Pinpoint the cell where the given text exists, returning its (x, y) midpoint coordinate. 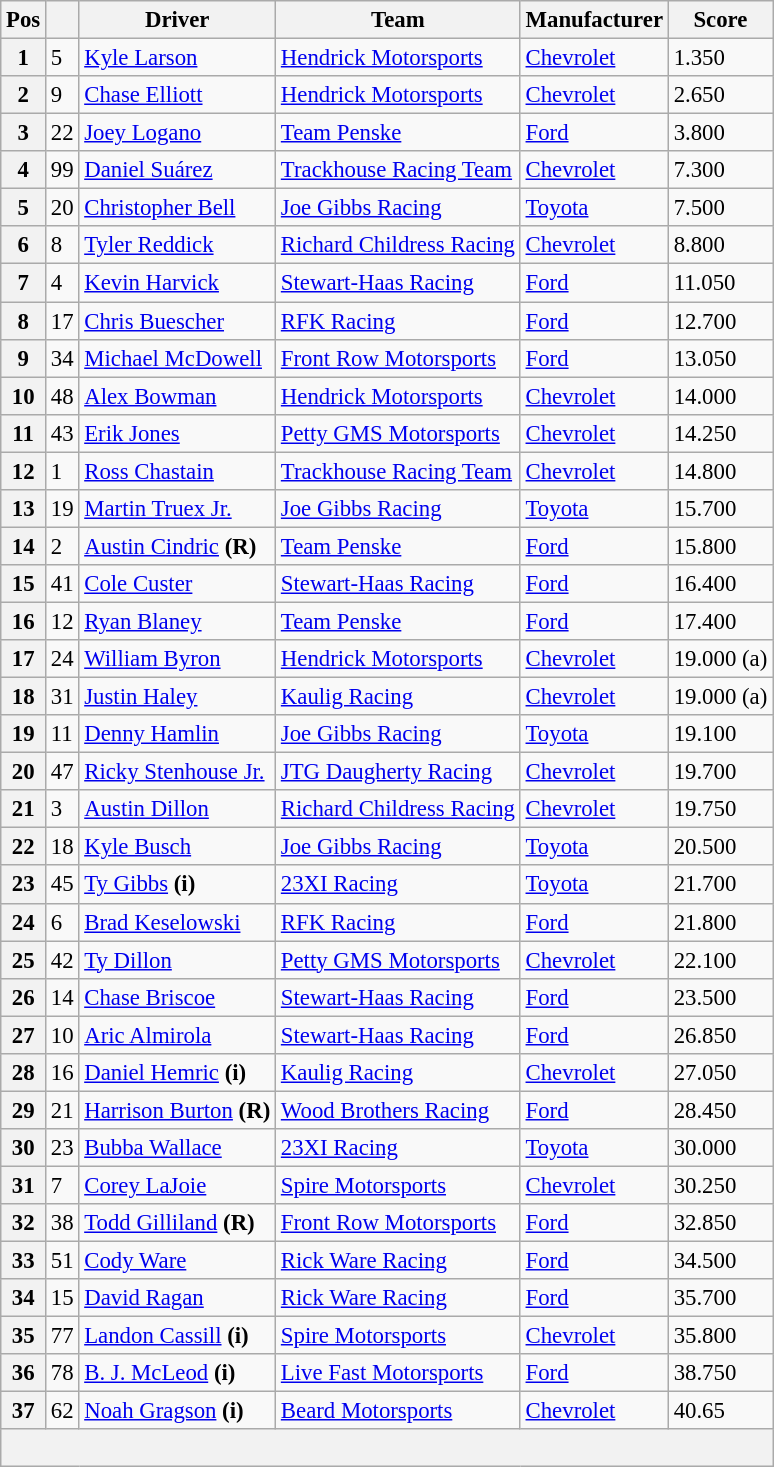
14.800 (720, 471)
36 (24, 1373)
13.050 (720, 358)
32 (24, 1223)
Wood Brothers Racing (398, 1110)
Kevin Harvick (178, 283)
Corey LaJoie (178, 1185)
28.450 (720, 1110)
Harrison Burton (R) (178, 1110)
Live Fast Motorsports (398, 1373)
Ty Gibbs (i) (178, 885)
33 (24, 1261)
27 (24, 1035)
30.000 (720, 1148)
29 (24, 1110)
51 (62, 1261)
99 (62, 170)
Ross Chastain (178, 471)
Aric Almirola (178, 1035)
B. J. McLeod (i) (178, 1373)
Manufacturer (594, 20)
Austin Cindric (R) (178, 546)
Ricky Stenhouse Jr. (178, 772)
41 (62, 584)
32.850 (720, 1223)
77 (62, 1336)
12.700 (720, 321)
7.500 (720, 208)
Erik Jones (178, 433)
Driver (178, 20)
11.050 (720, 283)
Daniel Hemric (i) (178, 1073)
Chase Briscoe (178, 997)
35.700 (720, 1298)
Michael McDowell (178, 358)
78 (62, 1373)
Justin Haley (178, 697)
8.800 (720, 245)
Pos (24, 20)
Score (720, 20)
35 (24, 1336)
Martin Truex Jr. (178, 509)
Noah Gragson (i) (178, 1411)
43 (62, 433)
25 (24, 960)
40.65 (720, 1411)
27.050 (720, 1073)
Kyle Larson (178, 58)
13 (24, 509)
21.700 (720, 885)
David Ragan (178, 1298)
Chase Elliott (178, 95)
Joey Logano (178, 133)
7.300 (720, 170)
23.500 (720, 997)
Cole Custer (178, 584)
38.750 (720, 1373)
22.100 (720, 960)
1.350 (720, 58)
JTG Daugherty Racing (398, 772)
14.250 (720, 433)
Denny Hamlin (178, 734)
62 (62, 1411)
15.700 (720, 509)
Kyle Busch (178, 847)
14.000 (720, 396)
Beard Motorsports (398, 1411)
19.100 (720, 734)
Todd Gilliland (R) (178, 1223)
35.800 (720, 1336)
2.650 (720, 95)
19.750 (720, 809)
Cody Ware (178, 1261)
42 (62, 960)
19.700 (720, 772)
48 (62, 396)
15.800 (720, 546)
William Byron (178, 659)
Brad Keselowski (178, 922)
Team (398, 20)
Tyler Reddick (178, 245)
34.500 (720, 1261)
Chris Buescher (178, 321)
45 (62, 885)
30 (24, 1148)
Alex Bowman (178, 396)
37 (24, 1411)
16.400 (720, 584)
Ty Dillon (178, 960)
20.500 (720, 847)
3.800 (720, 133)
Austin Dillon (178, 809)
21.800 (720, 922)
Ryan Blaney (178, 621)
28 (24, 1073)
30.250 (720, 1185)
Landon Cassill (i) (178, 1336)
Daniel Suárez (178, 170)
38 (62, 1223)
26 (24, 997)
17.400 (720, 621)
Bubba Wallace (178, 1148)
26.850 (720, 1035)
Christopher Bell (178, 208)
47 (62, 772)
